Extract the [X, Y] coordinate from the center of the cell holding the provided text.  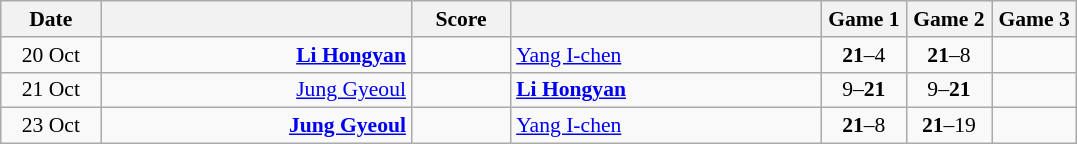
21–4 [864, 55]
20 Oct [51, 55]
21–19 [948, 126]
Game 3 [1034, 19]
Score [461, 19]
Date [51, 19]
Game 2 [948, 19]
21 Oct [51, 90]
Game 1 [864, 19]
23 Oct [51, 126]
